Scan for the cell matching the given text and deliver its (X, Y) coordinate at center. 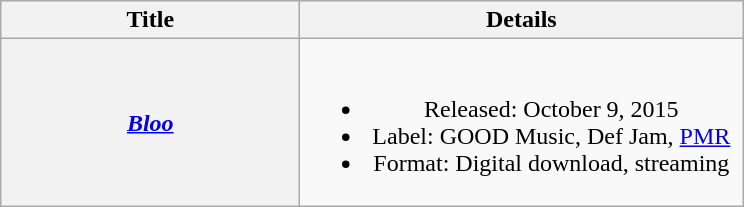
Details (522, 20)
Title (150, 20)
Released: October 9, 2015Label: GOOD Music, Def Jam, PMRFormat: Digital download, streaming (522, 122)
Bloo (150, 122)
